Return the (x, y) coordinate for the center point of the cell that contains the specified text.  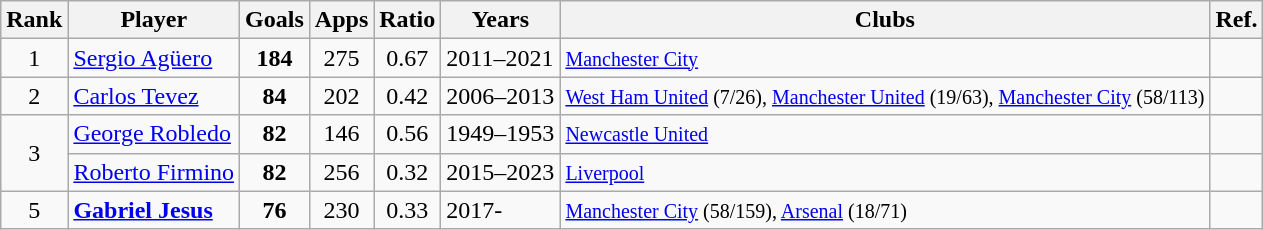
Roberto Firmino (154, 172)
West Ham United (7/26), Manchester United (19/63), Manchester City (58/113) (885, 96)
275 (341, 58)
Manchester City (885, 58)
2015–2023 (500, 172)
Ref. (1236, 20)
0.32 (408, 172)
0.56 (408, 134)
256 (341, 172)
84 (275, 96)
Carlos Tevez (154, 96)
0.42 (408, 96)
Manchester City (58/159), Arsenal (18/71) (885, 210)
3 (34, 153)
George Robledo (154, 134)
Goals (275, 20)
1 (34, 58)
Sergio Agüero (154, 58)
Ratio (408, 20)
Clubs (885, 20)
Rank (34, 20)
2011–2021 (500, 58)
202 (341, 96)
230 (341, 210)
0.33 (408, 210)
5 (34, 210)
Liverpool (885, 172)
Player (154, 20)
2006–2013 (500, 96)
Gabriel Jesus (154, 210)
2017- (500, 210)
1949–1953 (500, 134)
Years (500, 20)
2 (34, 96)
0.67 (408, 58)
76 (275, 210)
184 (275, 58)
Newcastle United (885, 134)
146 (341, 134)
Apps (341, 20)
